Pinpoint the cell where the given text exists, returning its (x, y) midpoint coordinate. 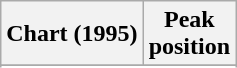
Peakposition (189, 34)
Chart (1995) (72, 34)
